Extract the (x, y) coordinate from the center of the cell holding the provided text.  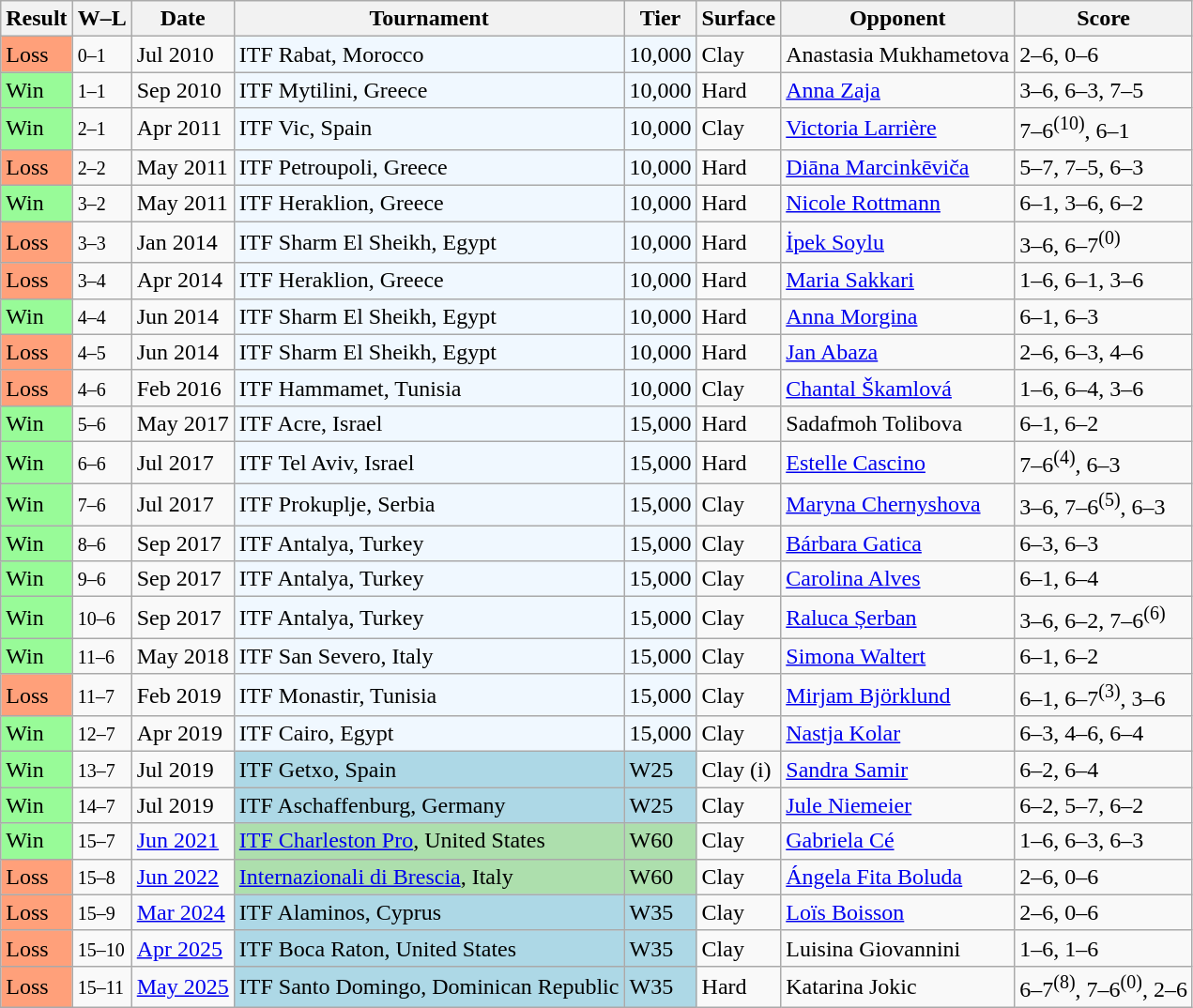
Loïs Boisson (897, 912)
1–6, 6–4, 3–6 (1104, 388)
Katarina Jokic (897, 987)
3–3 (101, 242)
Sadafmoh Tolibova (897, 423)
Feb 2019 (182, 695)
ITF San Severo, Italy (429, 656)
Maryna Chernyshova (897, 505)
1–6, 1–6 (1104, 948)
Surface (739, 19)
Apr 2011 (182, 130)
Diāna Marcinkēviča (897, 167)
2–1 (101, 130)
Tournament (429, 19)
13–7 (101, 770)
12–7 (101, 734)
3–6, 7–6(5), 6–3 (1104, 505)
Gabriela Cé (897, 841)
Sep 2010 (182, 90)
Ángela Fita Boluda (897, 877)
6–3, 6–3 (1104, 543)
15–7 (101, 841)
4–6 (101, 388)
Chantal Škamlová (897, 388)
9–6 (101, 579)
Victoria Larrière (897, 130)
ITF Cairo, Egypt (429, 734)
Carolina Alves (897, 579)
Apr 2025 (182, 948)
14–7 (101, 805)
Bárbara Gatica (897, 543)
4–5 (101, 352)
6–3, 4–6, 6–4 (1104, 734)
1–1 (101, 90)
Nicole Rottmann (897, 204)
15–11 (101, 987)
1–6, 6–1, 3–6 (1104, 281)
Jul 2010 (182, 54)
6–7(8), 7–6(0), 2–6 (1104, 987)
May 2017 (182, 423)
7–6(4), 6–3 (1104, 462)
ITF Getxo, Spain (429, 770)
8–6 (101, 543)
Jun 2021 (182, 841)
Nastja Kolar (897, 734)
ITF Aschaffenburg, Germany (429, 805)
Mar 2024 (182, 912)
May 2018 (182, 656)
3–6, 6–7(0) (1104, 242)
Anastasia Mukhametova (897, 54)
Result (37, 19)
ITF Rabat, Morocco (429, 54)
Jule Niemeier (897, 805)
Opponent (897, 19)
Jun 2022 (182, 877)
Estelle Cascino (897, 462)
ITF Acre, Israel (429, 423)
Internazionali di Brescia, Italy (429, 877)
7–6(10), 6–1 (1104, 130)
2–6, 6–3, 4–6 (1104, 352)
ITF Alaminos, Cyprus (429, 912)
6–1, 6–7(3), 3–6 (1104, 695)
10–6 (101, 618)
6–2, 6–4 (1104, 770)
ITF Tel Aviv, Israel (429, 462)
Luisina Giovannini (897, 948)
İpek Soylu (897, 242)
5–7, 7–5, 6–3 (1104, 167)
ITF Prokuplje, Serbia (429, 505)
May 2025 (182, 987)
11–7 (101, 695)
15–10 (101, 948)
Feb 2016 (182, 388)
3–2 (101, 204)
Sandra Samir (897, 770)
ITF Petroupoli, Greece (429, 167)
Jan Abaza (897, 352)
5–6 (101, 423)
6–1, 3–6, 6–2 (1104, 204)
6–6 (101, 462)
Anna Zaja (897, 90)
Clay (i) (739, 770)
ITF Santo Domingo, Dominican Republic (429, 987)
ITF Mytilini, Greece (429, 90)
7–6 (101, 505)
ITF Vic, Spain (429, 130)
Simona Waltert (897, 656)
0–1 (101, 54)
Apr 2019 (182, 734)
6–2, 5–7, 6–2 (1104, 805)
2–2 (101, 167)
6–1, 6–4 (1104, 579)
Raluca Șerban (897, 618)
Maria Sakkari (897, 281)
11–6 (101, 656)
3–4 (101, 281)
Jan 2014 (182, 242)
Mirjam Björklund (897, 695)
3–6, 6–2, 7–6(6) (1104, 618)
ITF Hammamet, Tunisia (429, 388)
Anna Morgina (897, 316)
Apr 2014 (182, 281)
ITF Boca Raton, United States (429, 948)
Tier (661, 19)
6–1, 6–3 (1104, 316)
Score (1104, 19)
4–4 (101, 316)
15–8 (101, 877)
ITF Monastir, Tunisia (429, 695)
1–6, 6–3, 6–3 (1104, 841)
ITF Charleston Pro, United States (429, 841)
15–9 (101, 912)
Date (182, 19)
3–6, 6–3, 7–5 (1104, 90)
W–L (101, 19)
